Scan for the cell matching the given text and deliver its [X, Y] coordinate at center. 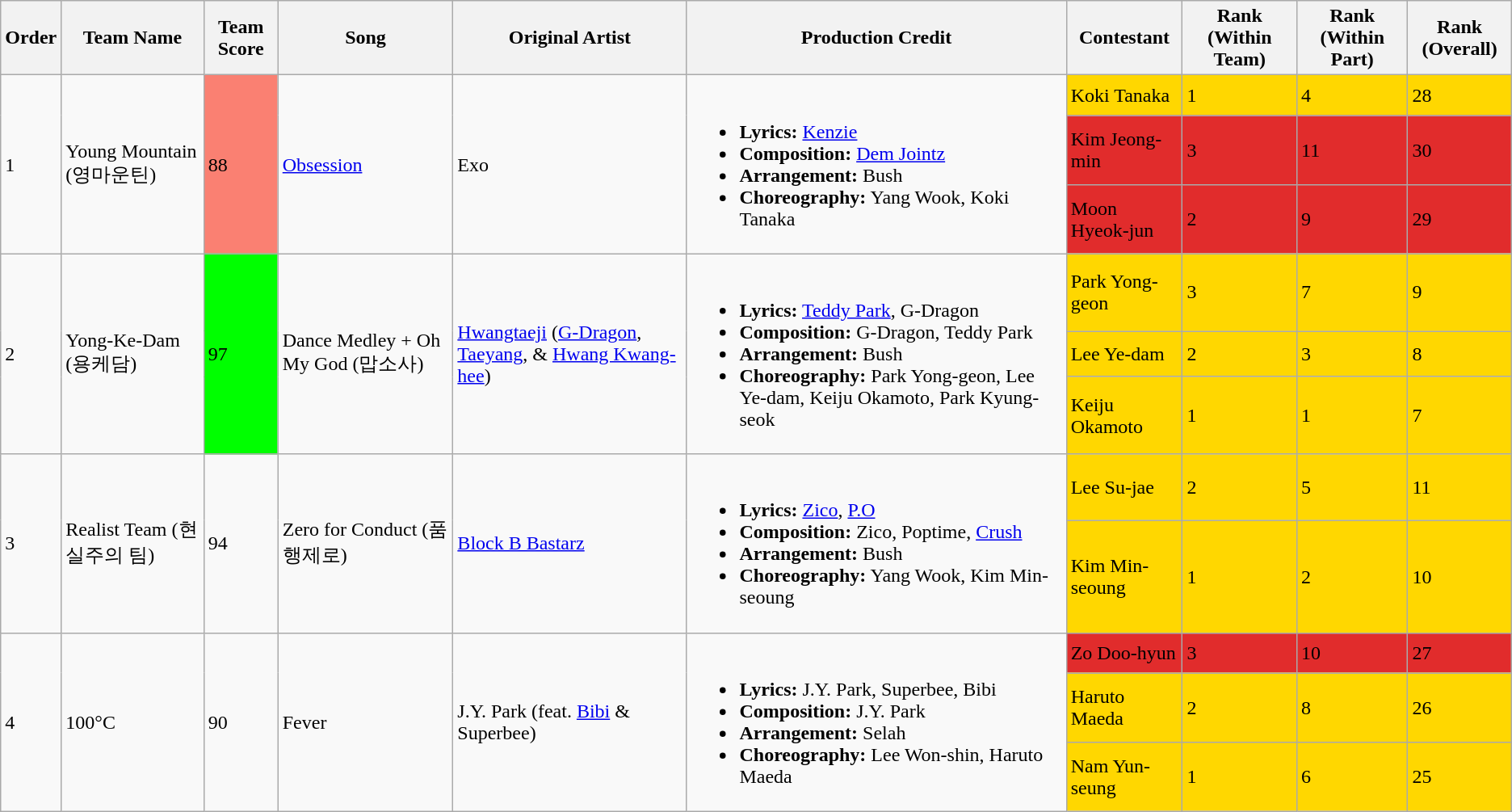
Lyrics: J.Y. Park, Superbee, BibiComposition: J.Y. ParkArrangement: SelahChoreography: Lee Won-shin, Haruto Maeda [876, 722]
Haruto Maeda [1124, 708]
26 [1459, 708]
29 [1459, 219]
28 [1459, 95]
90 [241, 722]
Nam Yun-seung [1124, 777]
Kim Min-seoung [1124, 577]
Rank (Within Part) [1352, 38]
Hwangtaeji (G-Dragon, Taeyang, & Hwang Kwang-hee) [570, 354]
27 [1459, 653]
Production Credit [876, 38]
Obsession [365, 165]
Original Artist [570, 38]
Lyrics: KenzieComposition: Dem JointzArrangement: BushChoreography: Yang Wook, Koki Tanaka [876, 165]
Dance Medley + Oh My God (맙소사) [365, 354]
Lee Su-jae [1124, 487]
6 [1352, 777]
25 [1459, 777]
Realist Team (현실주의 팀) [132, 543]
Young Mountain (영마운틴) [132, 165]
88 [241, 165]
Rank (Within Team) [1240, 38]
Lyrics: Zico, P.OComposition: Zico, Poptime, CrushArrangement: BushChoreography: Yang Wook, Kim Min-seoung [876, 543]
Rank (Overall) [1459, 38]
Park Yong-geon [1124, 292]
Fever [365, 722]
30 [1459, 150]
Zero for Conduct (품행제로) [365, 543]
5 [1352, 487]
Lee Ye-dam [1124, 354]
Yong-Ke-Dam (용케담) [132, 354]
97 [241, 354]
J.Y. Park (feat. Bibi & Superbee) [570, 722]
Koki Tanaka [1124, 95]
Contestant [1124, 38]
Exo [570, 165]
Kim Jeong-min [1124, 150]
94 [241, 543]
Block B Bastarz [570, 543]
100°C [132, 722]
Zo Doo-hyun [1124, 653]
Keiju Okamoto [1124, 415]
Moon Hyeok-jun [1124, 219]
Team Name [132, 38]
Team Score [241, 38]
Song [365, 38]
Order [31, 38]
